Scan for the cell matching the given text and deliver its [x, y] coordinate at center. 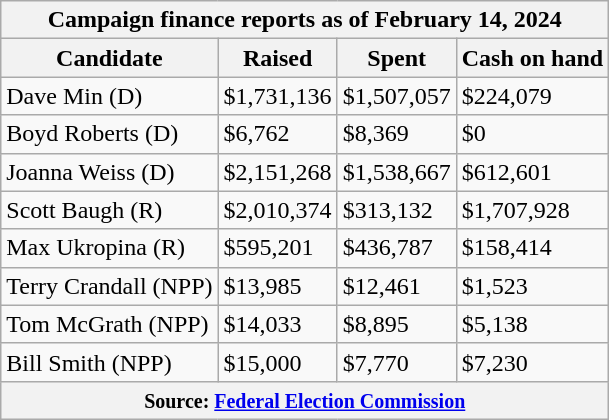
$6,762 [278, 134]
$12,461 [396, 286]
Joanna Weiss (D) [110, 172]
Cash on hand [532, 58]
Bill Smith (NPP) [110, 362]
$13,985 [278, 286]
$1,731,136 [278, 96]
Terry Crandall (NPP) [110, 286]
$2,010,374 [278, 210]
Tom McGrath (NPP) [110, 324]
Candidate [110, 58]
$8,369 [396, 134]
$1,538,667 [396, 172]
$436,787 [396, 248]
$7,230 [532, 362]
$15,000 [278, 362]
$158,414 [532, 248]
$1,707,928 [532, 210]
$7,770 [396, 362]
$1,523 [532, 286]
Campaign finance reports as of February 14, 2024 [305, 20]
$612,601 [532, 172]
$224,079 [532, 96]
Raised [278, 58]
Dave Min (D) [110, 96]
Scott Baugh (R) [110, 210]
$14,033 [278, 324]
$5,138 [532, 324]
$313,132 [396, 210]
Spent [396, 58]
Max Ukropina (R) [110, 248]
Boyd Roberts (D) [110, 134]
$1,507,057 [396, 96]
$595,201 [278, 248]
$0 [532, 134]
Source: Federal Election Commission [305, 400]
$2,151,268 [278, 172]
$8,895 [396, 324]
